For the text-containing cell, return its midpoint in [X, Y] coordinate format. 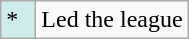
* [18, 20]
Led the league [112, 20]
